Scan for the cell matching the given text and deliver its (X, Y) coordinate at center. 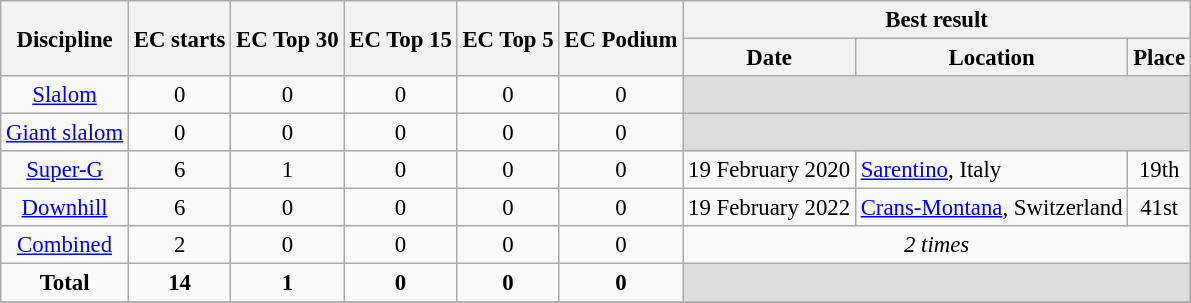
Slalom (65, 95)
Super-G (65, 170)
EC Top 5 (508, 38)
EC starts (179, 38)
EC Podium (621, 38)
Crans-Montana, Switzerland (992, 208)
19 February 2022 (770, 208)
Best result (937, 20)
Date (770, 58)
2 (179, 245)
Total (65, 283)
41st (1159, 208)
Sarentino, Italy (992, 170)
EC Top 30 (288, 38)
Place (1159, 58)
Discipline (65, 38)
Giant slalom (65, 133)
19 February 2020 (770, 170)
Combined (65, 245)
Location (992, 58)
14 (179, 283)
EC Top 15 (400, 38)
2 times (937, 245)
19th (1159, 170)
Downhill (65, 208)
